Detect which cell encompasses the target text, then output its (x, y) center coordinate. 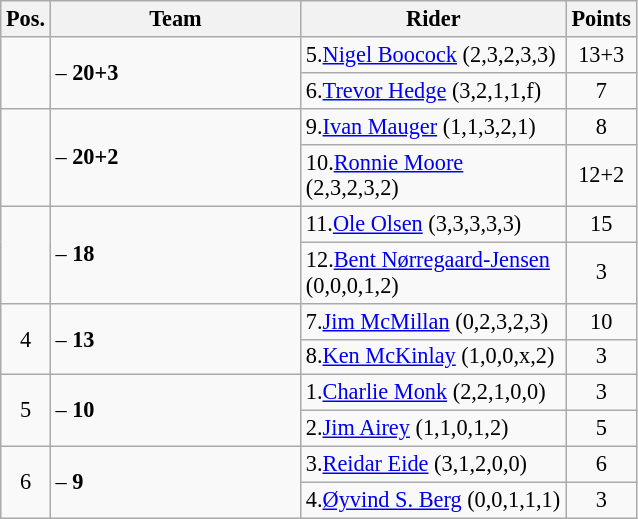
13+3 (601, 55)
– 13 (175, 339)
4.Øyvind S. Berg (0,0,1,1,1) (434, 500)
Team (175, 19)
– 20+3 (175, 73)
10.Ronnie Moore (2,3,2,3,2) (434, 174)
6.Trevor Hedge (3,2,1,1,f) (434, 90)
12+2 (601, 174)
10 (601, 321)
15 (601, 224)
11.Ole Olsen (3,3,3,3,3) (434, 224)
3.Reidar Eide (3,1,2,0,0) (434, 465)
Points (601, 19)
– 9 (175, 483)
2.Jim Airey (1,1,0,1,2) (434, 429)
– 20+2 (175, 156)
Rider (434, 19)
– 10 (175, 411)
7.Jim McMillan (0,2,3,2,3) (434, 321)
7 (601, 90)
4 (26, 339)
8.Ken McKinlay (1,0,0,x,2) (434, 357)
12.Bent Nørregaard-Jensen (0,0,0,1,2) (434, 272)
1.Charlie Monk (2,2,1,0,0) (434, 393)
8 (601, 126)
– 18 (175, 254)
5.Nigel Boocock (2,3,2,3,3) (434, 55)
9.Ivan Mauger (1,1,3,2,1) (434, 126)
Pos. (26, 19)
